Locate the cell with the specified text and output its [X, Y] center coordinate. 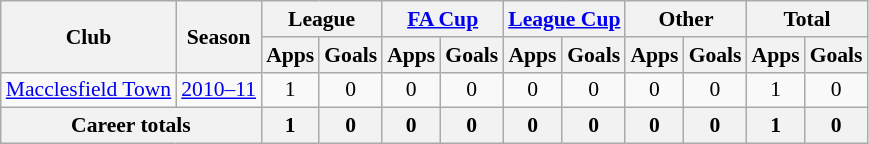
2010–11 [218, 90]
Other [686, 19]
FA Cup [442, 19]
Career totals [131, 126]
Macclesfield Town [88, 90]
League [322, 19]
League Cup [564, 19]
Club [88, 36]
Total [806, 19]
Season [218, 36]
